Determine the [x, y] coordinate at the center of the cell enclosing the given text.  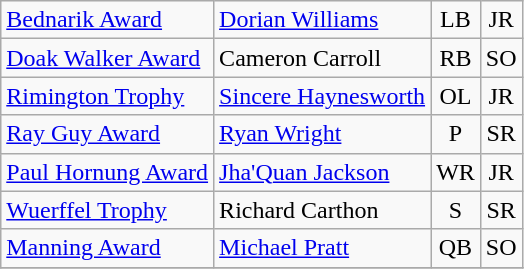
Richard Carthon [322, 210]
Rimington Trophy [108, 96]
Bednarik Award [108, 20]
Wuerffel Trophy [108, 210]
Cameron Carroll [322, 58]
WR [456, 172]
S [456, 210]
Manning Award [108, 248]
LB [456, 20]
Sincere Haynesworth [322, 96]
Doak Walker Award [108, 58]
Michael Pratt [322, 248]
Paul Hornung Award [108, 172]
Jha'Quan Jackson [322, 172]
Ray Guy Award [108, 134]
Ryan Wright [322, 134]
Dorian Williams [322, 20]
OL [456, 96]
P [456, 134]
RB [456, 58]
QB [456, 248]
